Extract the (x, y) coordinate from the center of the cell holding the provided text.  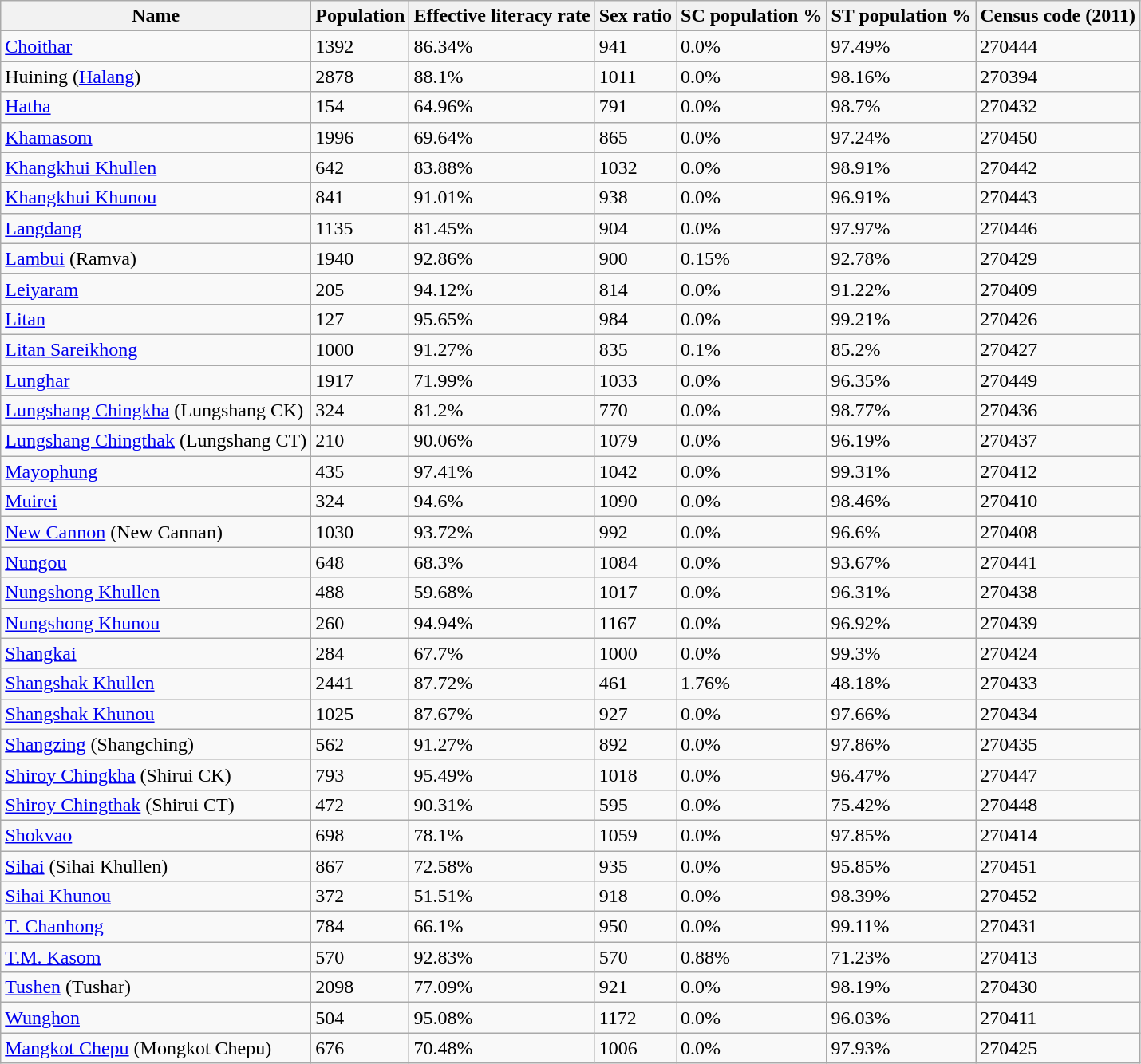
270436 (1058, 411)
Census code (2011) (1058, 16)
ST population % (902, 16)
270450 (1058, 137)
90.06% (502, 441)
270432 (1058, 107)
Shangshak Khunou (156, 714)
270449 (1058, 380)
1392 (361, 46)
488 (361, 593)
892 (635, 744)
48.18% (902, 684)
98.19% (902, 987)
1025 (361, 714)
270413 (1058, 957)
95.49% (502, 774)
70.48% (502, 1048)
784 (361, 927)
270443 (1058, 198)
1006 (635, 1048)
88.1% (502, 77)
81.2% (502, 411)
270441 (1058, 562)
270437 (1058, 441)
270408 (1058, 532)
1059 (635, 835)
1042 (635, 471)
1079 (635, 441)
927 (635, 714)
1030 (361, 532)
270434 (1058, 714)
94.6% (502, 502)
Effective literacy rate (502, 16)
284 (361, 653)
Khangkhui Khunou (156, 198)
1172 (635, 1018)
71.23% (902, 957)
950 (635, 927)
Nungou (156, 562)
770 (635, 411)
Leiyaram (156, 289)
Shiroy Chingkha (Shirui CK) (156, 774)
698 (361, 835)
96.6% (902, 532)
372 (361, 897)
96.19% (902, 441)
900 (635, 258)
Khamasom (156, 137)
Shiroy Chingthak (Shirui CT) (156, 805)
Hatha (156, 107)
270433 (1058, 684)
1032 (635, 167)
984 (635, 319)
93.72% (502, 532)
270427 (1058, 349)
791 (635, 107)
96.91% (902, 198)
97.41% (502, 471)
97.49% (902, 46)
504 (361, 1018)
78.1% (502, 835)
97.24% (902, 137)
562 (361, 744)
83.88% (502, 167)
New Cannon (New Cannan) (156, 532)
Lungshang Chingthak (Lungshang CT) (156, 441)
85.2% (902, 349)
938 (635, 198)
69.64% (502, 137)
66.1% (502, 927)
2441 (361, 684)
270430 (1058, 987)
59.68% (502, 593)
841 (361, 198)
96.92% (902, 623)
461 (635, 684)
270448 (1058, 805)
260 (361, 623)
270431 (1058, 927)
71.99% (502, 380)
1167 (635, 623)
1033 (635, 380)
270414 (1058, 835)
270411 (1058, 1018)
270410 (1058, 502)
270429 (1058, 258)
98.7% (902, 107)
270439 (1058, 623)
91.22% (902, 289)
2878 (361, 77)
Litan (156, 319)
51.51% (502, 897)
75.42% (902, 805)
270394 (1058, 77)
472 (361, 805)
1.76% (752, 684)
Langdang (156, 228)
270409 (1058, 289)
Mayophung (156, 471)
0.15% (752, 258)
921 (635, 987)
Tushen (Tushar) (156, 987)
92.83% (502, 957)
270412 (1058, 471)
86.34% (502, 46)
99.3% (902, 653)
98.91% (902, 167)
95.85% (902, 865)
98.46% (902, 502)
867 (361, 865)
676 (361, 1048)
Huining (Halang) (156, 77)
Litan Sareikhong (156, 349)
97.85% (902, 835)
95.65% (502, 319)
97.93% (902, 1048)
98.39% (902, 897)
Muirei (156, 502)
93.67% (902, 562)
96.47% (902, 774)
270426 (1058, 319)
1940 (361, 258)
0.1% (752, 349)
92.78% (902, 258)
941 (635, 46)
270438 (1058, 593)
94.94% (502, 623)
91.01% (502, 198)
T.M. Kasom (156, 957)
Shokvao (156, 835)
270444 (1058, 46)
96.31% (902, 593)
205 (361, 289)
918 (635, 897)
Shangkai (156, 653)
SC population % (752, 16)
67.7% (502, 653)
68.3% (502, 562)
595 (635, 805)
1135 (361, 228)
72.58% (502, 865)
81.45% (502, 228)
96.35% (902, 380)
Lunghar (156, 380)
0.88% (752, 957)
98.16% (902, 77)
Khangkhui Khullen (156, 167)
Choithar (156, 46)
1011 (635, 77)
99.21% (902, 319)
97.97% (902, 228)
Sihai (Sihai Khullen) (156, 865)
270447 (1058, 774)
Shangshak Khullen (156, 684)
99.31% (902, 471)
270451 (1058, 865)
835 (635, 349)
270452 (1058, 897)
Wunghon (156, 1018)
Lambui (Ramva) (156, 258)
270442 (1058, 167)
904 (635, 228)
210 (361, 441)
87.67% (502, 714)
94.12% (502, 289)
1084 (635, 562)
98.77% (902, 411)
Sex ratio (635, 16)
77.09% (502, 987)
96.03% (902, 1018)
435 (361, 471)
2098 (361, 987)
935 (635, 865)
87.72% (502, 684)
Mangkot Chepu (Mongkot Chepu) (156, 1048)
Shangzing (Shangching) (156, 744)
270424 (1058, 653)
270425 (1058, 1048)
1090 (635, 502)
90.31% (502, 805)
154 (361, 107)
642 (361, 167)
1996 (361, 137)
Name (156, 16)
270446 (1058, 228)
270435 (1058, 744)
1018 (635, 774)
992 (635, 532)
Nungshong Khunou (156, 623)
Sihai Khunou (156, 897)
64.96% (502, 107)
1017 (635, 593)
Nungshong Khullen (156, 593)
95.08% (502, 1018)
814 (635, 289)
865 (635, 137)
127 (361, 319)
648 (361, 562)
97.66% (902, 714)
1917 (361, 380)
92.86% (502, 258)
T. Chanhong (156, 927)
793 (361, 774)
97.86% (902, 744)
Lungshang Chingkha (Lungshang CK) (156, 411)
99.11% (902, 927)
Population (361, 16)
